Determine the [X, Y] coordinate at the center of the cell enclosing the given text.  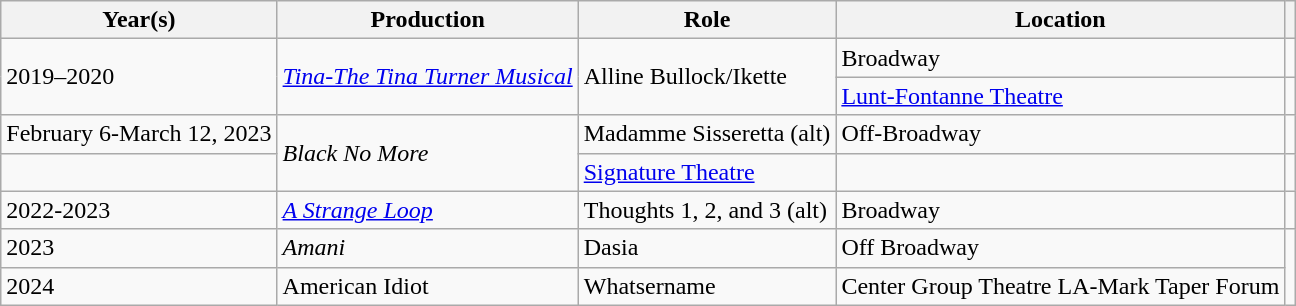
A Strange Loop [428, 210]
Location [1060, 20]
Dasia [707, 248]
Thoughts 1, 2, and 3 (alt) [707, 210]
2022-2023 [139, 210]
Role [707, 20]
Off-Broadway [1060, 134]
Lunt-Fontanne Theatre [1060, 96]
Center Group Theatre LA-Mark Taper Forum [1060, 286]
Production [428, 20]
Off Broadway [1060, 248]
Black No More [428, 153]
Alline Bullock/Ikette [707, 77]
Signature Theatre [707, 172]
Tina-The Tina Turner Musical [428, 77]
Whatsername [707, 286]
2019–2020 [139, 77]
American Idiot [428, 286]
February 6-March 12, 2023 [139, 134]
2023 [139, 248]
Amani [428, 248]
Year(s) [139, 20]
Madamme Sisseretta (alt) [707, 134]
2024 [139, 286]
